Pinpoint the cell where the given text exists, returning its [x, y] midpoint coordinate. 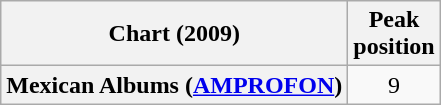
9 [394, 85]
Mexican Albums (AMPROFON) [174, 85]
Chart (2009) [174, 34]
Peakposition [394, 34]
